For the text-containing cell, return its midpoint in (x, y) coordinate format. 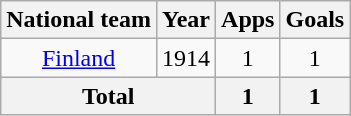
Goals (315, 20)
1914 (186, 58)
Finland (79, 58)
Total (108, 96)
Apps (248, 20)
National team (79, 20)
Year (186, 20)
